For the text-containing cell, return its midpoint in [X, Y] coordinate format. 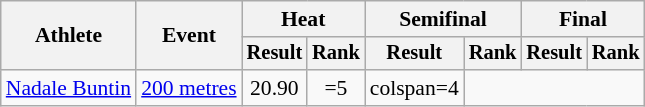
Event [188, 36]
20.90 [275, 88]
200 metres [188, 88]
Athlete [68, 36]
Nadale Buntin [68, 88]
=5 [336, 88]
Semifinal [444, 19]
Final [582, 19]
colspan=4 [414, 88]
Heat [304, 19]
